Identify which cell holds the provided text, then report its [x, y] central coordinate. 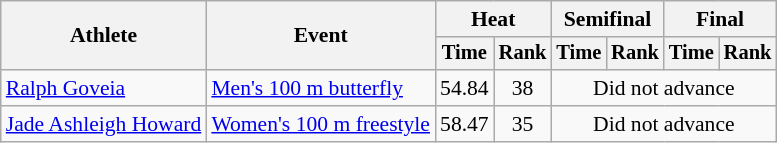
Athlete [104, 36]
Event [320, 36]
Final [720, 19]
Semifinal [607, 19]
Women's 100 m freestyle [320, 124]
54.84 [464, 88]
Jade Ashleigh Howard [104, 124]
Heat [493, 19]
35 [523, 124]
38 [523, 88]
Ralph Goveia [104, 88]
Men's 100 m butterfly [320, 88]
58.47 [464, 124]
